Find where the given text appears and provide that cell's center as [x, y] coordinate. 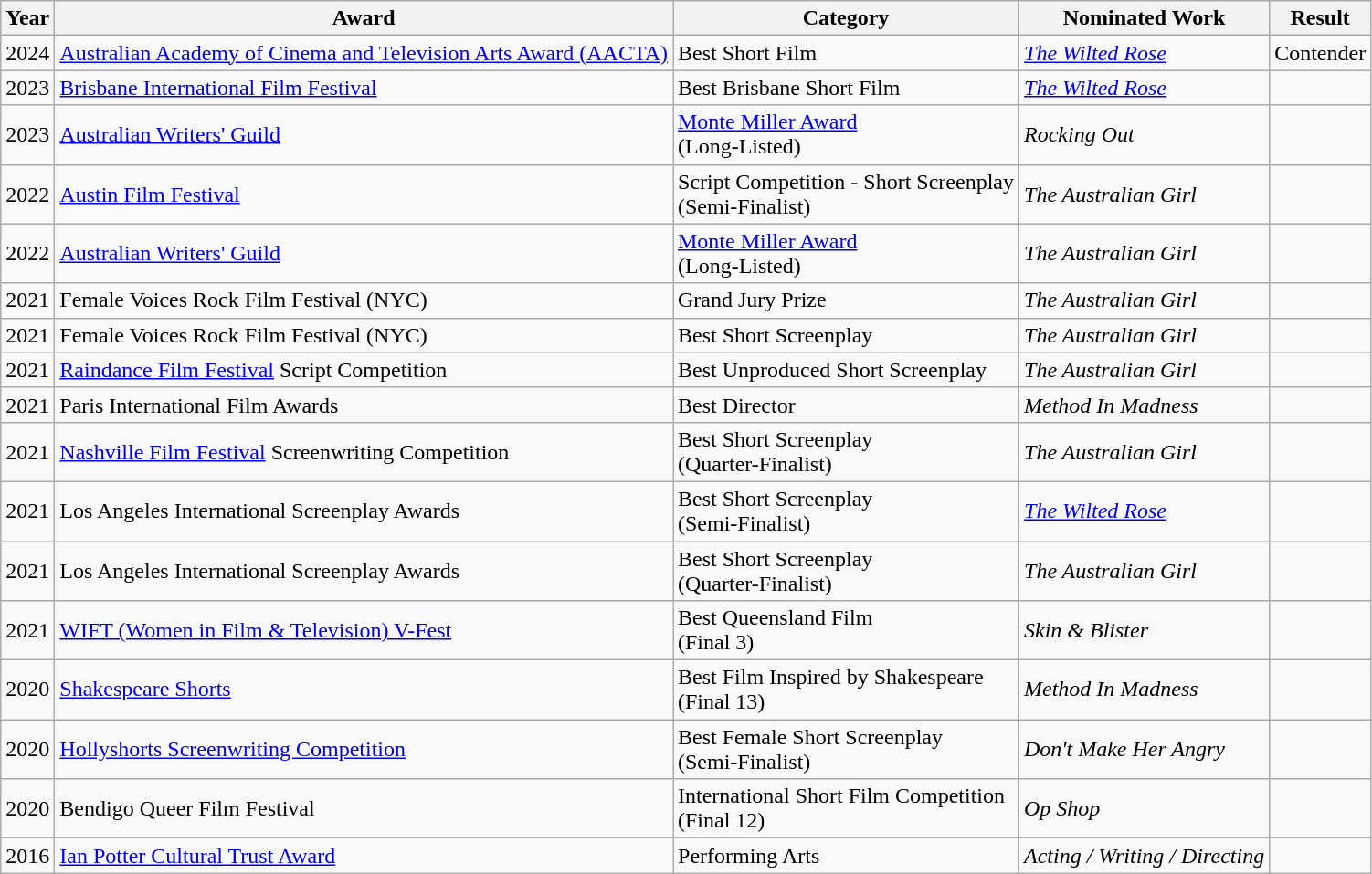
Best Director [846, 405]
Austin Film Festival [364, 194]
Year [27, 18]
Best Short Screenplay(Semi-Finalist) [846, 511]
Best Queensland Film(Final 3) [846, 630]
Hollyshorts Screenwriting Competition [364, 749]
Raindance Film Festival Script Competition [364, 370]
Best Unproduced Short Screenplay [846, 370]
Nominated Work [1145, 18]
Best Short Screenplay [846, 335]
Best Female Short Screenplay(Semi-Finalist) [846, 749]
Ian Potter Cultural Trust Award [364, 856]
2024 [27, 53]
Performing Arts [846, 856]
2016 [27, 856]
Bendigo Queer Film Festival [364, 809]
Script Competition - Short Screenplay(Semi-Finalist) [846, 194]
Grand Jury Prize [846, 300]
WIFT (Women in Film & Television) V-Fest [364, 630]
Paris International Film Awards [364, 405]
Best Short Film [846, 53]
Brisbane International Film Festival [364, 88]
Op Shop [1145, 809]
Best Film Inspired by Shakespeare(Final 13) [846, 690]
Australian Academy of Cinema and Television Arts Award (AACTA) [364, 53]
Don't Make Her Angry [1145, 749]
International Short Film Competition(Final 12) [846, 809]
Nashville Film Festival Screenwriting Competition [364, 451]
Rocking Out [1145, 135]
Best Brisbane Short Film [846, 88]
Acting / Writing / Directing [1145, 856]
Result [1321, 18]
Category [846, 18]
Skin & Blister [1145, 630]
Shakespeare Shorts [364, 690]
Award [364, 18]
Contender [1321, 53]
